From the cell containing the given text, extract its center point as (X, Y) coordinate. 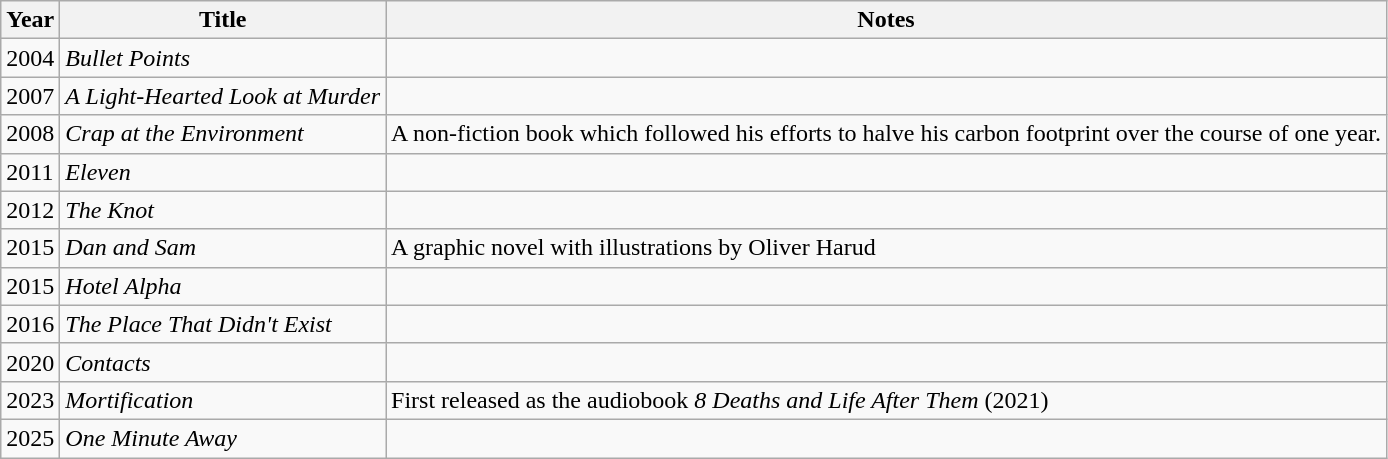
Dan and Sam (223, 248)
A non-fiction book which followed his efforts to halve his carbon footprint over the course of one year. (886, 134)
2011 (30, 172)
2016 (30, 324)
A Light-Hearted Look at Murder (223, 96)
First released as the audiobook 8 Deaths and Life After Them (2021) (886, 400)
Notes (886, 20)
One Minute Away (223, 438)
2007 (30, 96)
2004 (30, 58)
Bullet Points (223, 58)
2023 (30, 400)
Contacts (223, 362)
Mortification (223, 400)
The Knot (223, 210)
Year (30, 20)
Crap at the Environment (223, 134)
The Place That Didn't Exist (223, 324)
2020 (30, 362)
Title (223, 20)
Eleven (223, 172)
2025 (30, 438)
A graphic novel with illustrations by Oliver Harud (886, 248)
2012 (30, 210)
Hotel Alpha (223, 286)
2008 (30, 134)
